Return (x, y) of the center of cell containing provided text 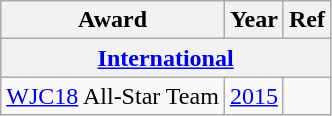
International (166, 58)
Year (254, 20)
2015 (254, 96)
Ref (306, 20)
Award (113, 20)
WJC18 All-Star Team (113, 96)
